Search for the cell housing the specified text and yield its (x, y) center coordinate. 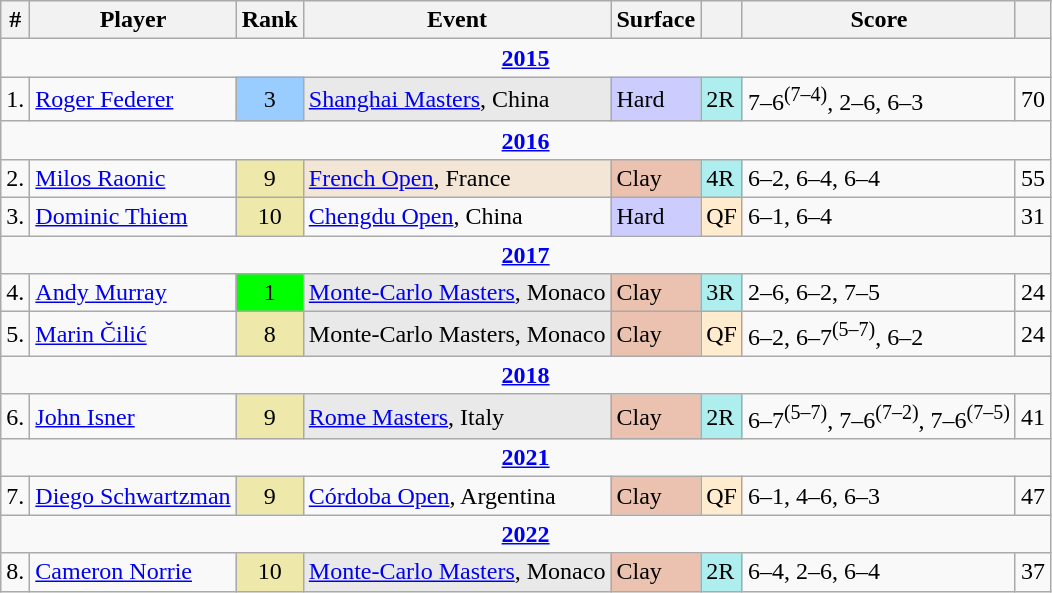
4. (16, 293)
3 (270, 100)
Player (133, 20)
Surface (656, 20)
6. (16, 416)
31 (1032, 217)
Dominic Thiem (133, 217)
1 (270, 293)
2017 (526, 255)
4R (722, 178)
6–4, 2–6, 6–4 (878, 572)
55 (1032, 178)
1. (16, 100)
70 (1032, 100)
2–6, 6–2, 7–5 (878, 293)
2. (16, 178)
Milos Raonic (133, 178)
# (16, 20)
7–6(7–4), 2–6, 6–3 (878, 100)
Rank (270, 20)
41 (1032, 416)
3. (16, 217)
5. (16, 334)
Diego Schwartzman (133, 496)
Marin Čilić (133, 334)
Roger Federer (133, 100)
Event (457, 20)
6–1, 4–6, 6–3 (878, 496)
John Isner (133, 416)
6–1, 6–4 (878, 217)
37 (1032, 572)
6–2, 6–7(5–7), 6–2 (878, 334)
8 (270, 334)
Rome Masters, Italy (457, 416)
2022 (526, 534)
2016 (526, 140)
Córdoba Open, Argentina (457, 496)
Cameron Norrie (133, 572)
7. (16, 496)
6–7(5–7), 7–6(7–2), 7–6(7–5) (878, 416)
Andy Murray (133, 293)
8. (16, 572)
47 (1032, 496)
2018 (526, 375)
Chengdu Open, China (457, 217)
2015 (526, 58)
Shanghai Masters, China (457, 100)
3R (722, 293)
6–2, 6–4, 6–4 (878, 178)
2021 (526, 458)
French Open, France (457, 178)
Score (878, 20)
